Return (X, Y) of the center of cell containing provided text 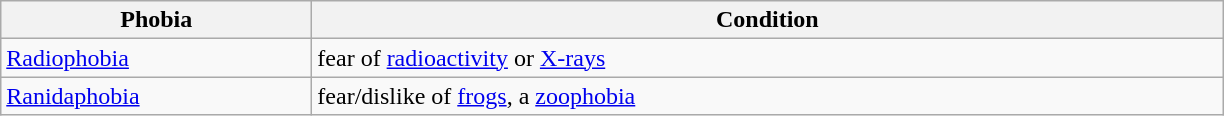
fear/dislike of frogs, a zoophobia (768, 96)
Radiophobia (156, 58)
Phobia (156, 20)
Ranidaphobia (156, 96)
Condition (768, 20)
fear of radioactivity or X-rays (768, 58)
